For the text-containing cell, return its midpoint in (x, y) coordinate format. 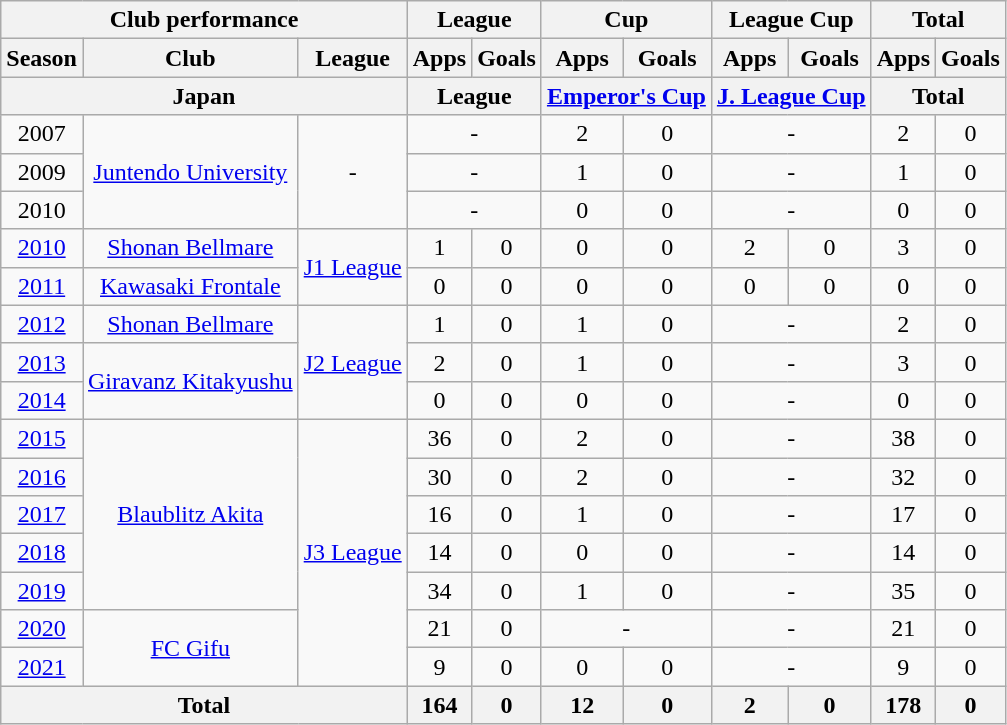
35 (903, 591)
Club (190, 58)
38 (903, 438)
Japan (204, 96)
Juntendo University (190, 172)
2007 (42, 134)
30 (439, 477)
164 (439, 705)
League Cup (791, 20)
32 (903, 477)
2016 (42, 477)
178 (903, 705)
FC Gifu (190, 648)
17 (903, 515)
J1 League (352, 267)
34 (439, 591)
Giravanz Kitakyushu (190, 381)
2021 (42, 667)
16 (439, 515)
36 (439, 438)
Cup (626, 20)
2013 (42, 362)
Kawasaki Frontale (190, 286)
Blaublitz Akita (190, 514)
J. League Cup (791, 96)
2014 (42, 400)
2018 (42, 553)
2020 (42, 629)
Club performance (204, 20)
Season (42, 58)
Emperor's Cup (626, 96)
12 (582, 705)
J3 League (352, 552)
2019 (42, 591)
2009 (42, 172)
2017 (42, 515)
2015 (42, 438)
J2 League (352, 362)
2011 (42, 286)
2012 (42, 324)
